Determine the [X, Y] coordinate at the center of the cell enclosing the given text.  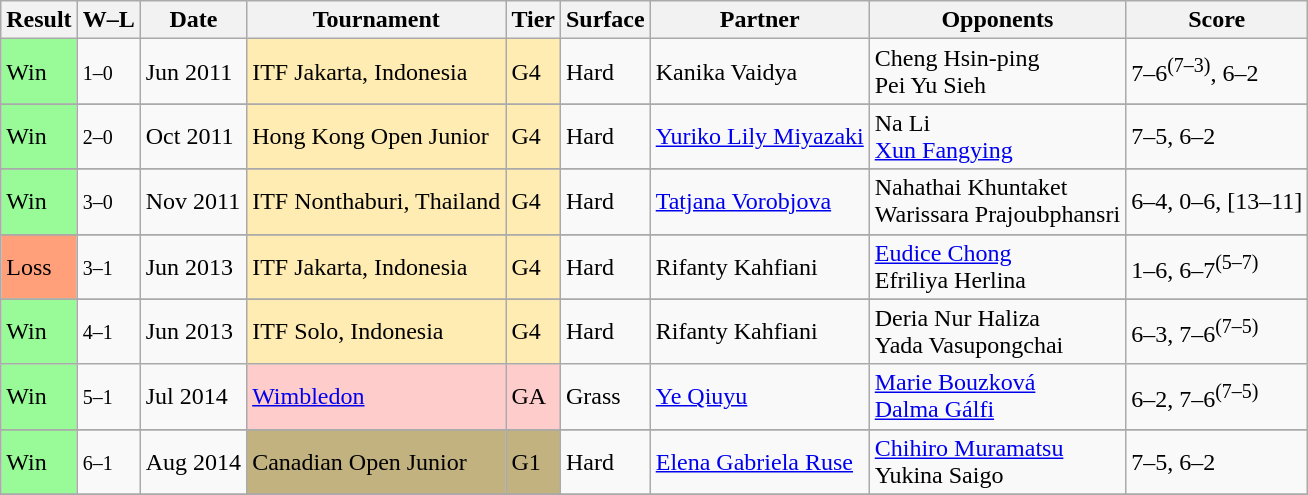
Yuriko Lily Miyazaki [760, 136]
GA [534, 396]
G1 [534, 462]
Tier [534, 20]
6–1 [108, 462]
Oct 2011 [193, 136]
Grass [605, 396]
Marie Bouzková Dalma Gálfi [997, 396]
W–L [108, 20]
Aug 2014 [193, 462]
Na Li Xun Fangying [997, 136]
Opponents [997, 20]
Nahathai Khuntaket Warissara Prajoubphansri [997, 202]
Date [193, 20]
Hong Kong Open Junior [376, 136]
2–0 [108, 136]
4–1 [108, 332]
ITF Solo, Indonesia [376, 332]
Ye Qiuyu [760, 396]
Wimbledon [376, 396]
Tournament [376, 20]
Cheng Hsin-ping Pei Yu Sieh [997, 72]
Jul 2014 [193, 396]
Jun 2011 [193, 72]
Score [1217, 20]
6–2, 7–6(7–5) [1217, 396]
Elena Gabriela Ruse [760, 462]
Partner [760, 20]
Nov 2011 [193, 202]
Canadian Open Junior [376, 462]
Kanika Vaidya [760, 72]
Eudice Chong Efriliya Herlina [997, 266]
ITF Nonthaburi, Thailand [376, 202]
Surface [605, 20]
Deria Nur Haliza Yada Vasupongchai [997, 332]
Loss [39, 266]
1–0 [108, 72]
7–6(7–3), 6–2 [1217, 72]
6–4, 0–6, [13–11] [1217, 202]
6–3, 7–6(7–5) [1217, 332]
1–6, 6–7(5–7) [1217, 266]
3–0 [108, 202]
3–1 [108, 266]
Result [39, 20]
Tatjana Vorobjova [760, 202]
5–1 [108, 396]
Chihiro Muramatsu Yukina Saigo [997, 462]
